Search for the cell housing the specified text and yield its [x, y] center coordinate. 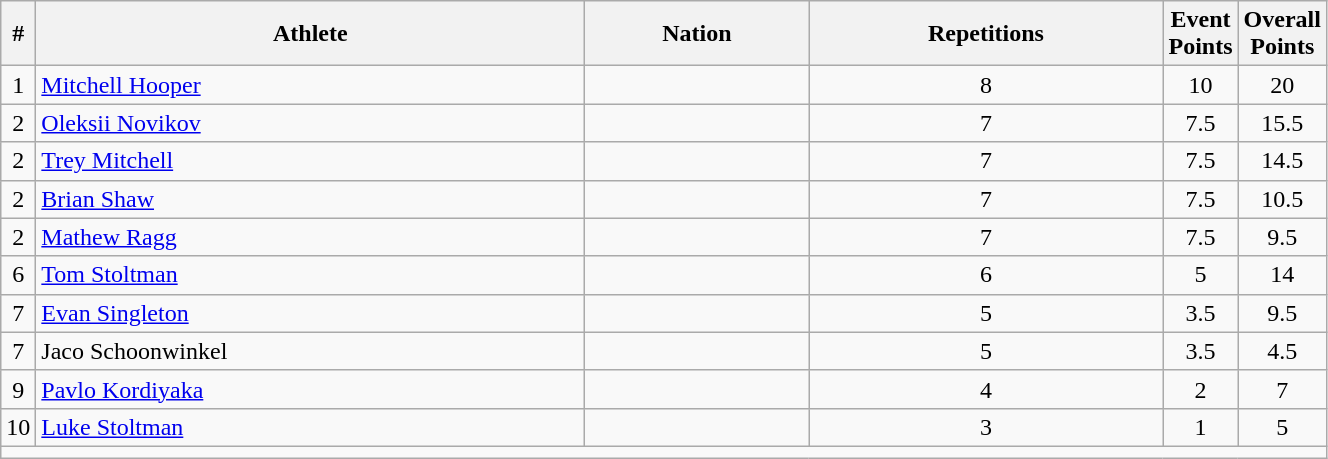
Tom Stoltman [310, 275]
15.5 [1282, 123]
Luke Stoltman [310, 427]
Nation [697, 34]
Brian Shaw [310, 199]
Event Points [1200, 34]
Overall Points [1282, 34]
Pavlo Kordiyaka [310, 389]
Trey Mitchell [310, 161]
8 [986, 85]
Repetitions [986, 34]
Evan Singleton [310, 313]
Oleksii Novikov [310, 123]
Mathew Ragg [310, 237]
Mitchell Hooper [310, 85]
14 [1282, 275]
3 [986, 427]
# [18, 34]
4 [986, 389]
14.5 [1282, 161]
Athlete [310, 34]
10.5 [1282, 199]
20 [1282, 85]
Jaco Schoonwinkel [310, 351]
9 [18, 389]
4.5 [1282, 351]
